Determine the [x, y] coordinate at the center of the cell enclosing the given text.  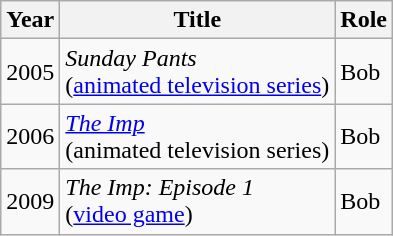
Sunday Pants (animated television series) [198, 72]
Title [198, 20]
The Imp: Episode 1 (video game) [198, 202]
2009 [30, 202]
2006 [30, 136]
2005 [30, 72]
Year [30, 20]
Role [364, 20]
The Imp (animated television series) [198, 136]
